For the text-containing cell, return its midpoint in (x, y) coordinate format. 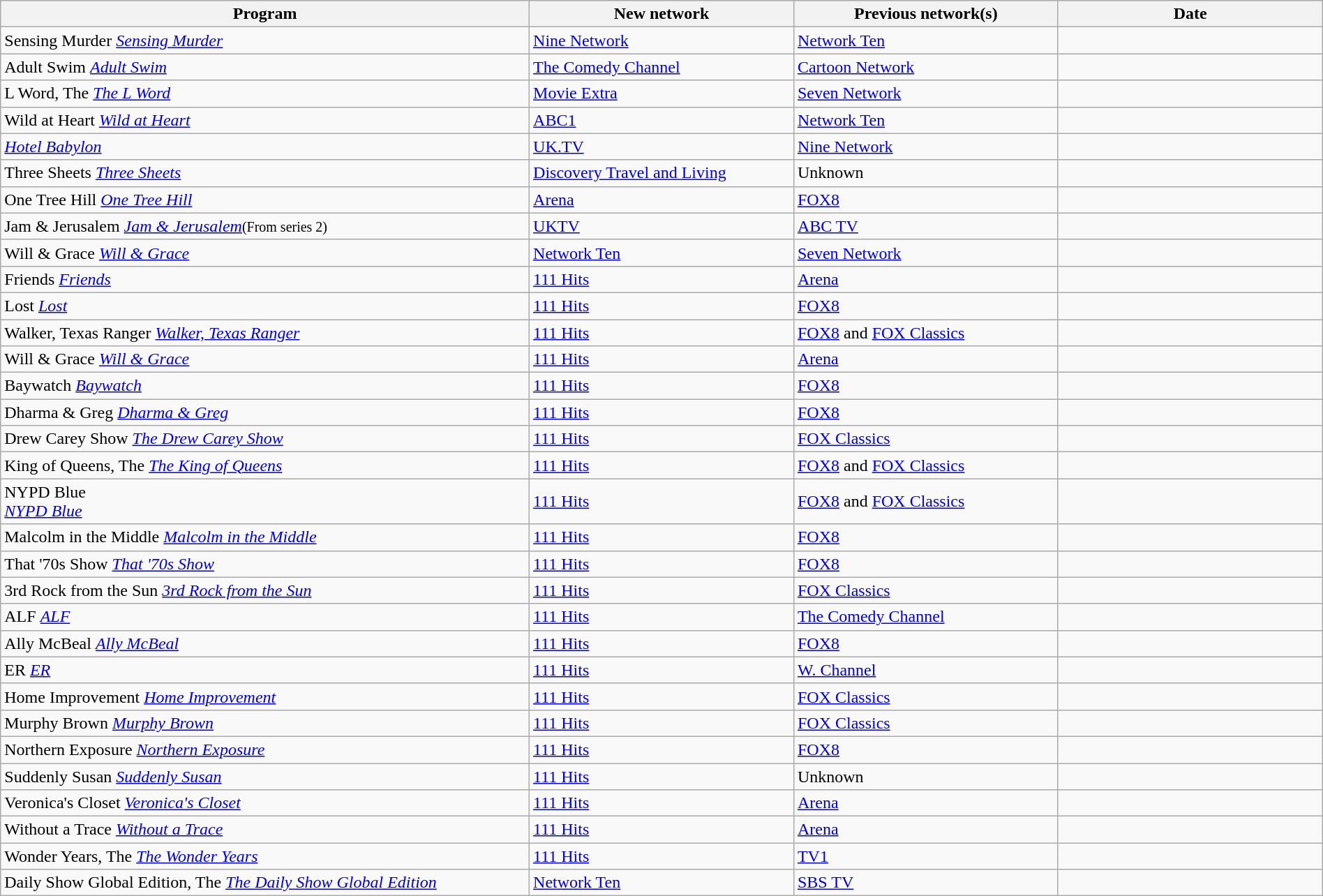
W. Channel (925, 670)
One Tree Hill One Tree Hill (265, 200)
3rd Rock from the Sun 3rd Rock from the Sun (265, 590)
Wonder Years, The The Wonder Years (265, 856)
ABC1 (661, 120)
TV1 (925, 856)
Northern Exposure Northern Exposure (265, 749)
Suddenly Susan Suddenly Susan (265, 777)
King of Queens, The The King of Queens (265, 465)
Ally McBeal Ally McBeal (265, 643)
Dharma & Greg Dharma & Greg (265, 412)
Date (1190, 14)
Sensing Murder Sensing Murder (265, 40)
Walker, Texas Ranger Walker, Texas Ranger (265, 333)
L Word, The The L Word (265, 94)
Baywatch Baywatch (265, 386)
Hotel Babylon (265, 147)
Lost Lost (265, 306)
Previous network(s) (925, 14)
New network (661, 14)
Home Improvement Home Improvement (265, 696)
Jam & Jerusalem Jam & Jerusalem(From series 2) (265, 226)
Without a Trace Without a Trace (265, 830)
NYPD Blue NYPD Blue (265, 501)
Discovery Travel and Living (661, 173)
Friends Friends (265, 279)
UK.TV (661, 147)
Murphy Brown Murphy Brown (265, 723)
Three Sheets Three Sheets (265, 173)
SBS TV (925, 883)
Daily Show Global Edition, The The Daily Show Global Edition (265, 883)
Drew Carey Show The Drew Carey Show (265, 439)
ALF ALF (265, 617)
Cartoon Network (925, 67)
Movie Extra (661, 94)
ABC TV (925, 226)
UKTV (661, 226)
ER ER (265, 670)
Wild at Heart Wild at Heart (265, 120)
That '70s Show That '70s Show (265, 564)
Malcolm in the Middle Malcolm in the Middle (265, 537)
Veronica's Closet Veronica's Closet (265, 803)
Program (265, 14)
Adult Swim Adult Swim (265, 67)
